Find where the given text appears and provide that cell's center as [X, Y] coordinate. 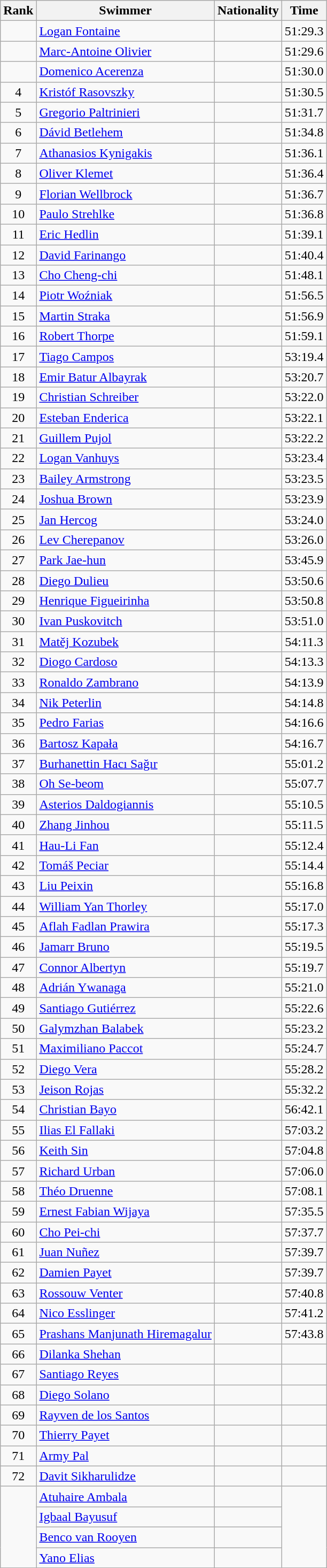
Diego Vera [126, 1069]
55:07.7 [304, 784]
53:23.4 [304, 458]
Park Jae-hun [126, 560]
57 [18, 1171]
25 [18, 519]
53:45.9 [304, 560]
Santiago Gutiérrez [126, 1008]
Atuhaire Ambala [126, 1496]
11 [18, 234]
Cho Cheng-chi [126, 275]
59 [18, 1211]
58 [18, 1191]
20 [18, 418]
62 [18, 1273]
Cho Pei-chi [126, 1232]
Ronaldo Zambrano [126, 682]
21 [18, 438]
Army Pal [126, 1456]
Logan Vanhuys [126, 458]
Juan Nuñez [126, 1252]
66 [18, 1354]
54 [18, 1110]
Richard Urban [126, 1171]
William Yan Thorley [126, 906]
David Farinango [126, 255]
27 [18, 560]
55:14.4 [304, 865]
37 [18, 764]
53:22.1 [304, 418]
63 [18, 1293]
55:19.5 [304, 947]
Logan Fontaine [126, 31]
41 [18, 845]
Tiago Campos [126, 357]
Burhanettin Hacı Sağır [126, 764]
8 [18, 173]
Eric Hedlin [126, 234]
Tomáš Peciar [126, 865]
64 [18, 1313]
53:23.5 [304, 479]
Oh Se-beom [126, 784]
Ivan Puskovitch [126, 621]
53:20.7 [304, 377]
54:16.7 [304, 743]
Jan Hercog [126, 519]
Rank [18, 11]
Oliver Klemet [126, 173]
Aflah Fadlan Prawira [126, 927]
Hau-Li Fan [126, 845]
Robert Thorpe [126, 336]
52 [18, 1069]
55:24.7 [304, 1049]
54:16.6 [304, 723]
51:34.8 [304, 133]
Domenico Acerenza [126, 72]
53:50.8 [304, 601]
55:10.5 [304, 804]
12 [18, 255]
Marc-Antoine Olivier [126, 51]
51:36.1 [304, 153]
72 [18, 1476]
Pedro Farias [126, 723]
Florian Wellbrock [126, 194]
Galymzhan Balabek [126, 1028]
Adrián Ywanaga [126, 988]
Keith Sin [126, 1150]
Diogo Cardoso [126, 662]
33 [18, 682]
51:36.8 [304, 214]
51 [18, 1049]
Time [304, 11]
Santiago Reyes [126, 1374]
55:01.2 [304, 764]
Lev Cherepanov [126, 540]
24 [18, 499]
67 [18, 1374]
Benco van Rooyen [126, 1537]
57:41.2 [304, 1313]
Piotr Woźniak [126, 296]
Diego Solano [126, 1395]
53 [18, 1089]
40 [18, 825]
57:06.0 [304, 1171]
54:13.3 [304, 662]
57:37.7 [304, 1232]
Nationality [248, 11]
55:23.2 [304, 1028]
42 [18, 865]
51:36.4 [304, 173]
30 [18, 621]
54:11.3 [304, 642]
Jamarr Bruno [126, 947]
22 [18, 458]
60 [18, 1232]
44 [18, 906]
55:32.2 [304, 1089]
45 [18, 927]
55:17.0 [304, 906]
55:22.6 [304, 1008]
55:12.4 [304, 845]
57:43.8 [304, 1334]
Athanasios Kynigakis [126, 153]
10 [18, 214]
Théo Druenne [126, 1191]
69 [18, 1415]
54:14.8 [304, 703]
Dávid Betlehem [126, 133]
48 [18, 988]
57:04.8 [304, 1150]
55:19.7 [304, 967]
56:42.1 [304, 1110]
34 [18, 703]
54:13.9 [304, 682]
Christian Bayo [126, 1110]
47 [18, 967]
Asterios Daldogiannis [126, 804]
7 [18, 153]
23 [18, 479]
14 [18, 296]
Martin Straka [126, 316]
51:59.1 [304, 336]
50 [18, 1028]
70 [18, 1435]
Damien Payet [126, 1273]
Diego Dulieu [126, 580]
Jeison Rojas [126, 1089]
Zhang Jinhou [126, 825]
6 [18, 133]
53:50.6 [304, 580]
Christian Schreiber [126, 397]
9 [18, 194]
51:56.9 [304, 316]
18 [18, 377]
19 [18, 397]
Henrique Figueirinha [126, 601]
51:56.5 [304, 296]
51:31.7 [304, 112]
35 [18, 723]
Matěj Kozubek [126, 642]
Rossouw Venter [126, 1293]
Kristóf Rasovszky [126, 92]
57:40.8 [304, 1293]
32 [18, 662]
49 [18, 1008]
Connor Albertyn [126, 967]
53:19.4 [304, 357]
55:11.5 [304, 825]
5 [18, 112]
Maximiliano Paccot [126, 1049]
65 [18, 1334]
29 [18, 601]
51:39.1 [304, 234]
68 [18, 1395]
51:30.0 [304, 72]
Dilanka Shehan [126, 1354]
51:30.5 [304, 92]
39 [18, 804]
53:22.0 [304, 397]
Prashans Manjunath Hiremagalur [126, 1334]
55 [18, 1130]
57:35.5 [304, 1211]
Emir Batur Albayrak [126, 377]
Swimmer [126, 11]
38 [18, 784]
56 [18, 1150]
55:21.0 [304, 988]
Ernest Fabian Wijaya [126, 1211]
51:29.3 [304, 31]
53:26.0 [304, 540]
Rayven de los Santos [126, 1415]
26 [18, 540]
53:22.2 [304, 438]
Ilias El Fallaki [126, 1130]
51:40.4 [304, 255]
28 [18, 580]
Esteban Enderica [126, 418]
55:17.3 [304, 927]
15 [18, 316]
Gregorio Paltrinieri [126, 112]
16 [18, 336]
51:36.7 [304, 194]
Paulo Strehlke [126, 214]
55:28.2 [304, 1069]
57:03.2 [304, 1130]
Nik Peterlin [126, 703]
Bailey Armstrong [126, 479]
46 [18, 947]
Bartosz Kapała [126, 743]
36 [18, 743]
Nico Esslinger [126, 1313]
13 [18, 275]
Igbaal Bayusuf [126, 1517]
57:08.1 [304, 1191]
53:51.0 [304, 621]
53:23.9 [304, 499]
55:16.8 [304, 886]
Liu Peixin [126, 886]
Guillem Pujol [126, 438]
4 [18, 92]
51:29.6 [304, 51]
53:24.0 [304, 519]
43 [18, 886]
17 [18, 357]
51:48.1 [304, 275]
Joshua Brown [126, 499]
31 [18, 642]
Davit Sikharulidze [126, 1476]
Yano Elias [126, 1558]
61 [18, 1252]
71 [18, 1456]
Thierry Payet [126, 1435]
